Identify which cell holds the provided text, then report its [X, Y] central coordinate. 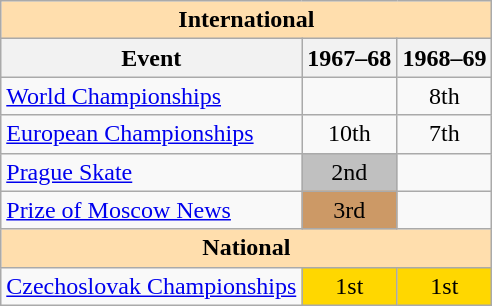
1968–69 [444, 58]
International [246, 20]
3rd [350, 210]
Prague Skate [152, 172]
7th [444, 134]
European Championships [152, 134]
Event [152, 58]
10th [350, 134]
National [246, 248]
Prize of Moscow News [152, 210]
2nd [350, 172]
8th [444, 96]
1967–68 [350, 58]
World Championships [152, 96]
Czechoslovak Championships [152, 286]
